Provide the [x, y] coordinate of the cell's center where the given text is located.  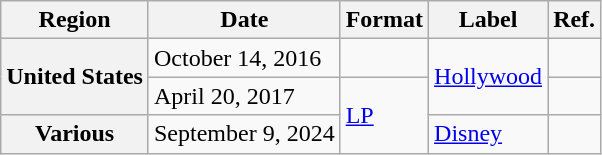
Disney [488, 134]
Date [244, 20]
Hollywood [488, 77]
September 9, 2024 [244, 134]
October 14, 2016 [244, 58]
LP [384, 115]
United States [75, 77]
Various [75, 134]
Region [75, 20]
Label [488, 20]
Ref. [574, 20]
April 20, 2017 [244, 96]
Format [384, 20]
